Provide the (X, Y) coordinate of the cell's center where the given text is located.  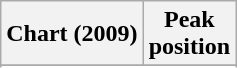
Peakposition (189, 34)
Chart (2009) (72, 34)
